Search for the cell housing the specified text and yield its (x, y) center coordinate. 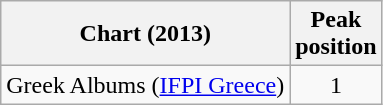
1 (336, 85)
Chart (2013) (146, 34)
Peakposition (336, 34)
Greek Albums (IFPI Greece) (146, 85)
